For the text-containing cell, return its midpoint in [X, Y] coordinate format. 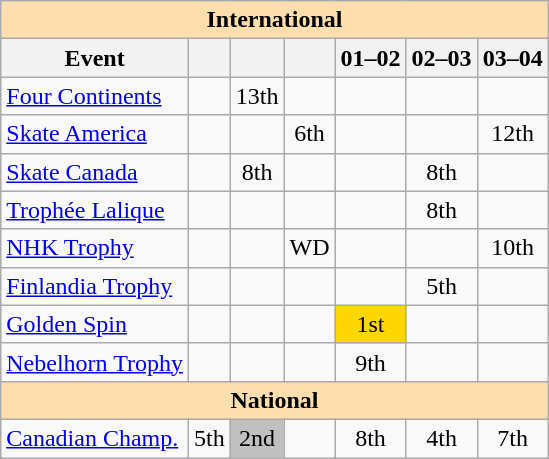
6th [310, 134]
1st [370, 324]
13th [257, 96]
02–03 [442, 58]
Skate America [95, 134]
01–02 [370, 58]
National [274, 400]
03–04 [512, 58]
Skate Canada [95, 172]
9th [370, 362]
7th [512, 438]
2nd [257, 438]
12th [512, 134]
Event [95, 58]
WD [310, 248]
Four Continents [95, 96]
Golden Spin [95, 324]
Canadian Champ. [95, 438]
Finlandia Trophy [95, 286]
10th [512, 248]
NHK Trophy [95, 248]
Trophée Lalique [95, 210]
Nebelhorn Trophy [95, 362]
4th [442, 438]
International [274, 20]
